Detect which cell encompasses the target text, then output its (X, Y) center coordinate. 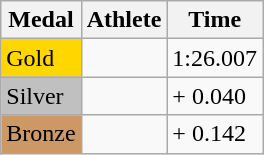
+ 0.142 (215, 134)
Bronze (41, 134)
Gold (41, 58)
Medal (41, 20)
+ 0.040 (215, 96)
Silver (41, 96)
Athlete (124, 20)
Time (215, 20)
1:26.007 (215, 58)
